Detect which cell encompasses the target text, then output its [x, y] center coordinate. 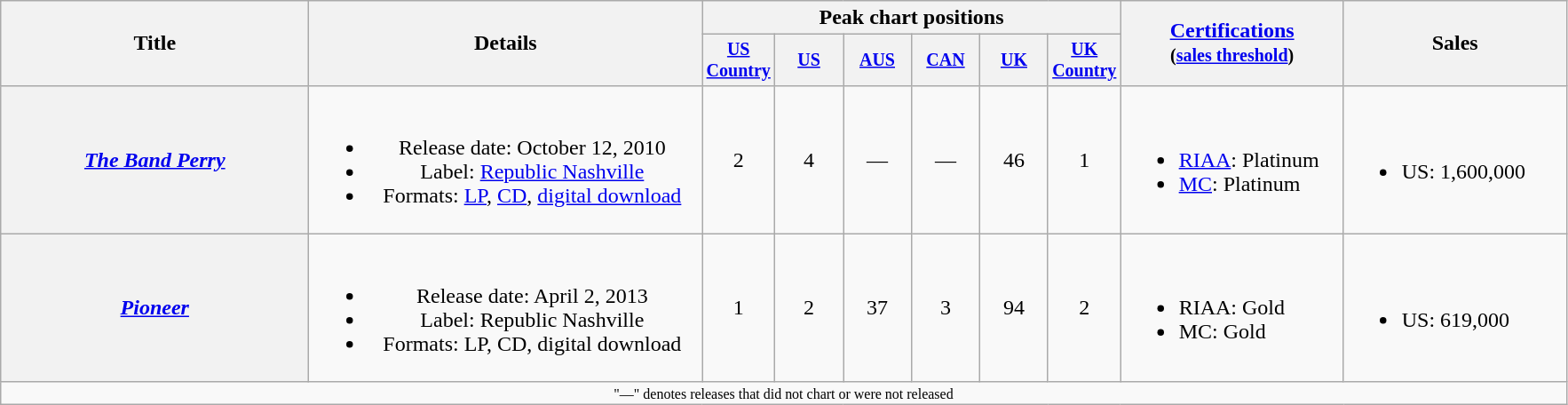
US [810, 60]
Title [154, 44]
RIAA: PlatinumMC: Platinum [1232, 160]
94 [1014, 307]
AUS [877, 60]
RIAA: GoldMC: Gold [1232, 307]
46 [1014, 160]
US: 619,000 [1454, 307]
Details [506, 44]
"—" denotes releases that did not chart or were not released [783, 393]
4 [810, 160]
US Country [739, 60]
Pioneer [154, 307]
Release date: April 2, 2013Label: Republic NashvilleFormats: LP, CD, digital download [506, 307]
The Band Perry [154, 160]
UK [1014, 60]
CAN [945, 60]
37 [877, 307]
Release date: October 12, 2010Label: Republic NashvilleFormats: LP, CD, digital download [506, 160]
3 [945, 307]
Sales [1454, 44]
Certifications(sales threshold) [1232, 44]
Peak chart positions [911, 18]
UK Country [1084, 60]
US: 1,600,000 [1454, 160]
